Find where the given text appears and provide that cell's center as (X, Y) coordinate. 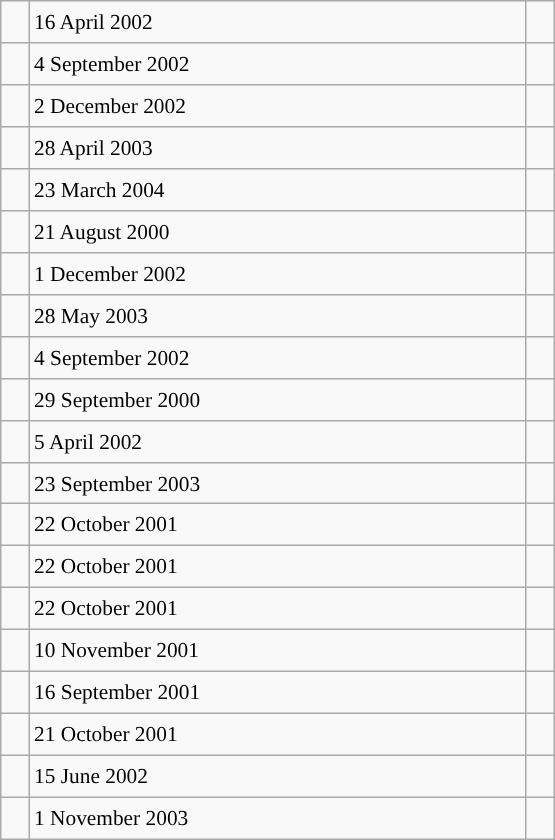
29 September 2000 (278, 399)
15 June 2002 (278, 776)
2 December 2002 (278, 106)
1 November 2003 (278, 818)
5 April 2002 (278, 441)
23 September 2003 (278, 483)
28 April 2003 (278, 148)
28 May 2003 (278, 315)
21 August 2000 (278, 232)
10 November 2001 (278, 651)
21 October 2001 (278, 735)
16 September 2001 (278, 693)
1 December 2002 (278, 274)
16 April 2002 (278, 22)
23 March 2004 (278, 190)
